Identify which cell holds the provided text, then report its [X, Y] central coordinate. 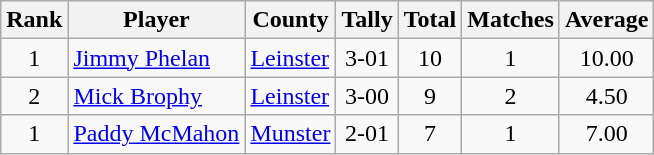
Matches [511, 20]
2-01 [367, 134]
9 [430, 96]
Total [430, 20]
Paddy McMahon [156, 134]
7 [430, 134]
County [290, 20]
Average [606, 20]
Tally [367, 20]
10.00 [606, 58]
7.00 [606, 134]
Player [156, 20]
4.50 [606, 96]
Jimmy Phelan [156, 58]
10 [430, 58]
Rank [34, 20]
Munster [290, 134]
3-00 [367, 96]
Mick Brophy [156, 96]
3-01 [367, 58]
